For the text-containing cell, return its midpoint in [x, y] coordinate format. 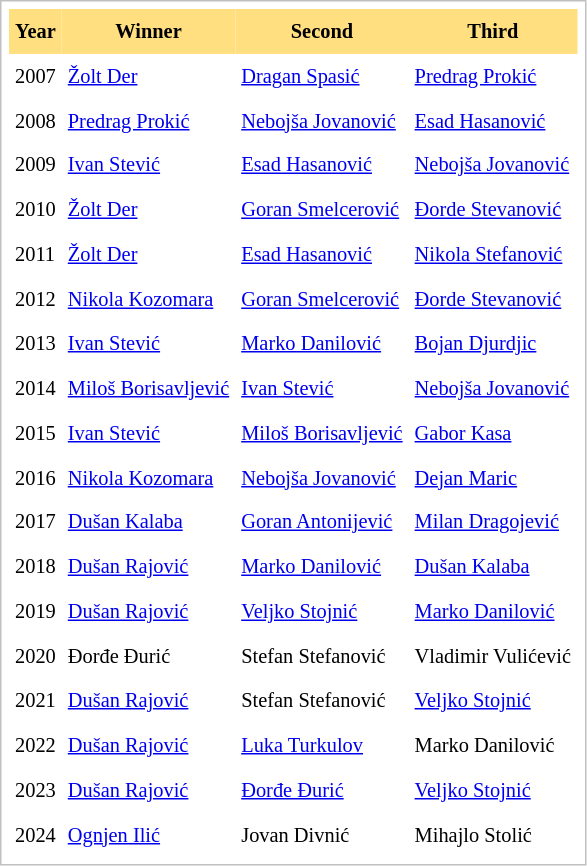
Bojan Djurdjic [493, 344]
Dejan Maric [493, 478]
Second [322, 32]
Mihajlo Stolić [493, 834]
Dragan Spasić [322, 76]
Ognjen Ilić [148, 834]
2011 [36, 254]
2022 [36, 746]
2021 [36, 700]
Vladimir Vulićević [493, 656]
2019 [36, 612]
2017 [36, 522]
2015 [36, 434]
2020 [36, 656]
Gabor Kasa [493, 434]
2008 [36, 120]
2010 [36, 210]
Jovan Divnić [322, 834]
2014 [36, 388]
Goran Antonijević [322, 522]
Year [36, 32]
2016 [36, 478]
2024 [36, 834]
2013 [36, 344]
Luka Turkulov [322, 746]
2012 [36, 300]
2018 [36, 566]
Third [493, 32]
2007 [36, 76]
Milan Dragojević [493, 522]
2023 [36, 790]
2009 [36, 166]
Winner [148, 32]
Nikola Stefanović [493, 254]
